Pinpoint the cell where the given text exists, returning its [X, Y] midpoint coordinate. 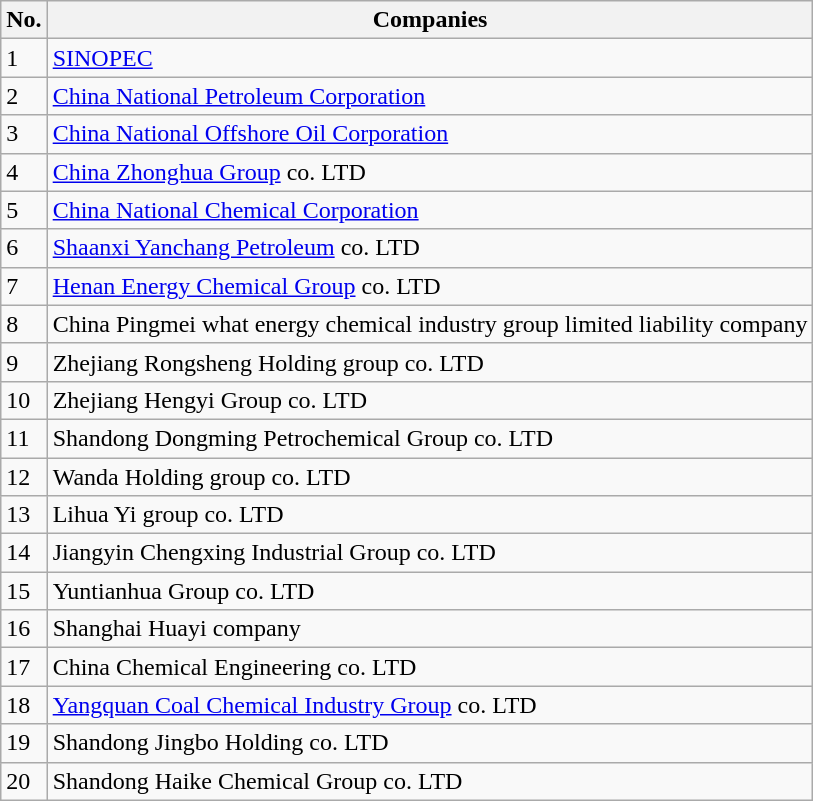
5 [24, 210]
Shandong Jingbo Holding co. LTD [430, 743]
20 [24, 781]
2 [24, 96]
Yangquan Coal Chemical Industry Group co. LTD [430, 705]
Shaanxi Yanchang Petroleum co. LTD [430, 248]
China National Offshore Oil Corporation [430, 134]
Shandong Dongming Petrochemical Group co. LTD [430, 438]
Shanghai Huayi company [430, 629]
15 [24, 591]
Zhejiang Hengyi Group co. LTD [430, 400]
No. [24, 20]
13 [24, 515]
10 [24, 400]
19 [24, 743]
8 [24, 324]
Henan Energy Chemical Group co. LTD [430, 286]
Shandong Haike Chemical Group co. LTD [430, 781]
Companies [430, 20]
4 [24, 172]
Lihua Yi group co. LTD [430, 515]
7 [24, 286]
17 [24, 667]
Zhejiang Rongsheng Holding group co. LTD [430, 362]
3 [24, 134]
9 [24, 362]
14 [24, 553]
6 [24, 248]
China Chemical Engineering co. LTD [430, 667]
16 [24, 629]
SINOPEC [430, 58]
China Pingmei what energy chemical industry group limited liability company [430, 324]
Yuntianhua Group co. LTD [430, 591]
18 [24, 705]
Jiangyin Chengxing Industrial Group co. LTD [430, 553]
China Zhonghua Group co. LTD [430, 172]
China National Petroleum Corporation [430, 96]
11 [24, 438]
China National Chemical Corporation [430, 210]
Wanda Holding group co. LTD [430, 477]
12 [24, 477]
1 [24, 58]
